Find where the given text appears and provide that cell's center as (X, Y) coordinate. 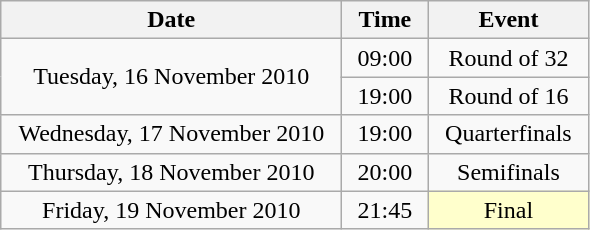
Tuesday, 16 November 2010 (172, 77)
20:00 (385, 172)
Time (385, 20)
Event (508, 20)
Round of 16 (508, 96)
Quarterfinals (508, 134)
Date (172, 20)
09:00 (385, 58)
Round of 32 (508, 58)
Final (508, 210)
Thursday, 18 November 2010 (172, 172)
Friday, 19 November 2010 (172, 210)
Wednesday, 17 November 2010 (172, 134)
Semifinals (508, 172)
21:45 (385, 210)
